Determine the (x, y) coordinate at the center of the cell enclosing the given text.  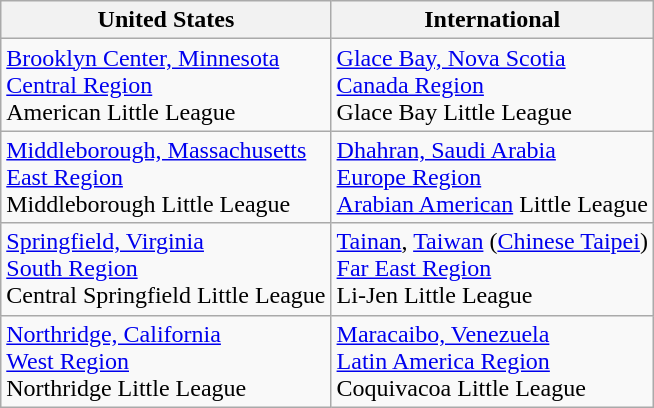
United States (166, 20)
Dhahran, Saudi ArabiaEurope RegionArabian American Little League (492, 177)
Springfield, VirginiaSouth RegionCentral Springfield Little League (166, 269)
Brooklyn Center, MinnesotaCentral RegionAmerican Little League (166, 85)
Glace Bay, Nova Scotia Canada RegionGlace Bay Little League (492, 85)
International (492, 20)
Middleborough, MassachusettsEast RegionMiddleborough Little League (166, 177)
Tainan, Taiwan (Chinese Taipei)Far East RegionLi-Jen Little League (492, 269)
Maracaibo, VenezuelaLatin America RegionCoquivacoa Little League (492, 361)
Northridge, CaliforniaWest RegionNorthridge Little League (166, 361)
